Return the (X, Y) coordinate for the center point of the cell that contains the specified text.  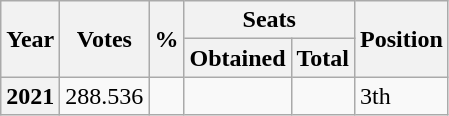
Position (402, 39)
2021 (30, 96)
Year (30, 39)
Seats (270, 20)
% (166, 39)
288.536 (104, 96)
Total (323, 58)
Votes (104, 39)
3th (402, 96)
Obtained (238, 58)
